Determine the (X, Y) coordinate at the center of the cell enclosing the given text.  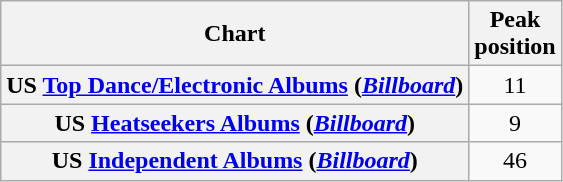
US Independent Albums (Billboard) (235, 161)
46 (515, 161)
US Heatseekers Albums (Billboard) (235, 123)
11 (515, 85)
Chart (235, 34)
9 (515, 123)
US Top Dance/Electronic Albums (Billboard) (235, 85)
Peakposition (515, 34)
